For the text-containing cell, return its midpoint in (X, Y) coordinate format. 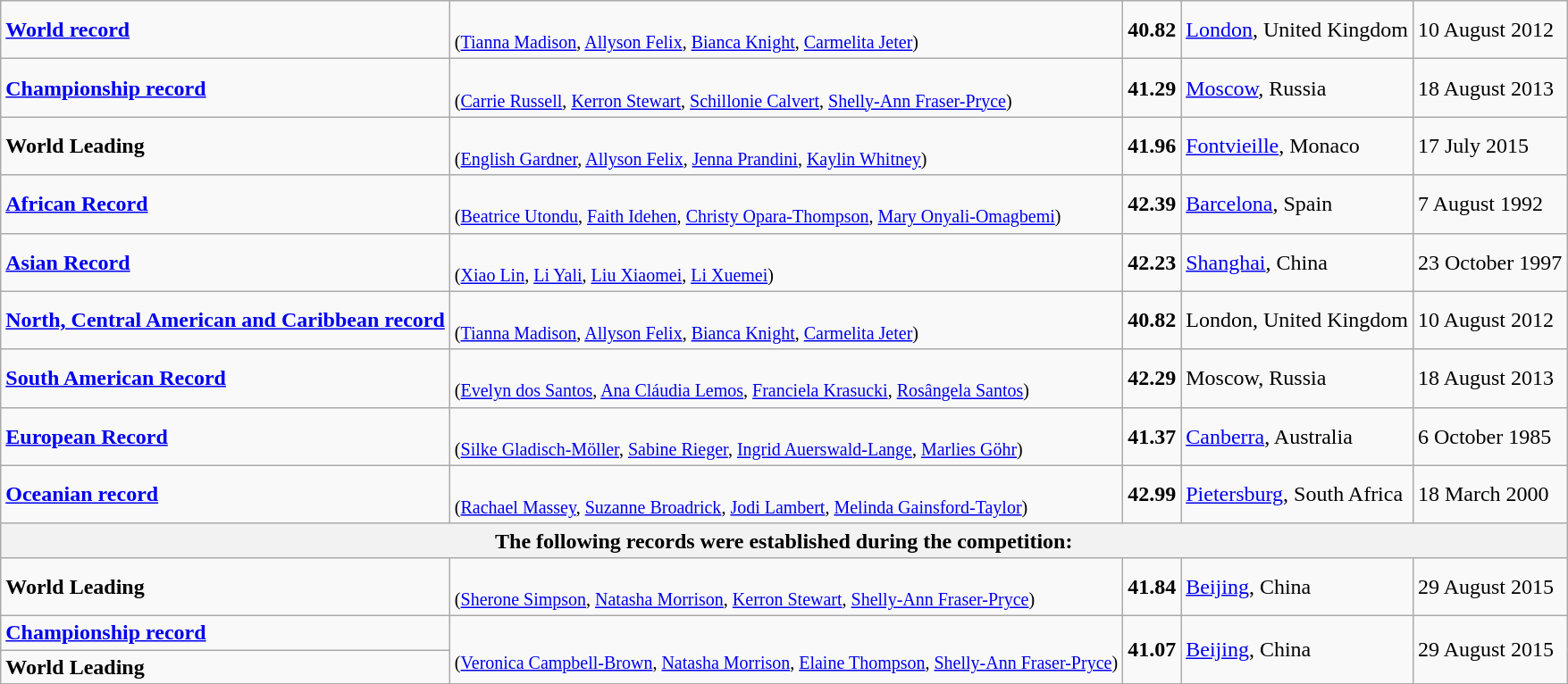
42.29 (1153, 379)
African Record (225, 204)
Oceanian record (225, 495)
7 August 1992 (1489, 204)
Pietersburg, South Africa (1297, 495)
South American Record (225, 379)
41.96 (1153, 146)
(Sherone Simpson, Natasha Morrison, Kerron Stewart, Shelly-Ann Fraser-Pryce) (786, 586)
(Evelyn dos Santos, Ana Cláudia Lemos, Franciela Krasucki, Rosângela Santos) (786, 379)
(Carrie Russell, Kerron Stewart, Schillonie Calvert, Shelly-Ann Fraser-Pryce) (786, 88)
17 July 2015 (1489, 146)
42.39 (1153, 204)
North, Central American and Caribbean record (225, 320)
Shanghai, China (1297, 263)
World record (225, 30)
41.84 (1153, 586)
(Silke Gladisch-Möller, Sabine Rieger, Ingrid Auerswald-Lange, Marlies Göhr) (786, 436)
23 October 1997 (1489, 263)
41.29 (1153, 88)
Fontvieille, Monaco (1297, 146)
The following records were established during the competition: (784, 540)
(English Gardner, Allyson Felix, Jenna Prandini, Kaylin Whitney) (786, 146)
(Veronica Campbell-Brown, Natasha Morrison, Elaine Thompson, Shelly-Ann Fraser-Pryce) (786, 649)
41.37 (1153, 436)
(Rachael Massey, Suzanne Broadrick, Jodi Lambert, Melinda Gainsford-Taylor) (786, 495)
6 October 1985 (1489, 436)
Canberra, Australia (1297, 436)
(Beatrice Utondu, Faith Idehen, Christy Opara-Thompson, Mary Onyali-Omagbemi) (786, 204)
18 March 2000 (1489, 495)
42.23 (1153, 263)
41.07 (1153, 649)
42.99 (1153, 495)
Asian Record (225, 263)
European Record (225, 436)
Barcelona, Spain (1297, 204)
(Xiao Lin, Li Yali, Liu Xiaomei, Li Xuemei) (786, 263)
